Return [X, Y] of the center of cell containing provided text 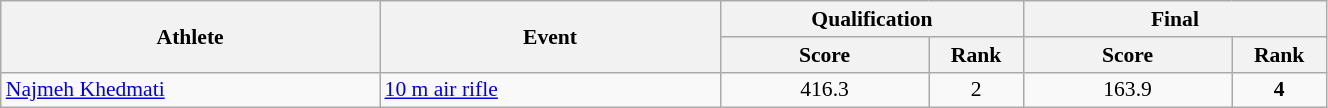
10 m air rifle [550, 90]
Event [550, 36]
2 [976, 90]
Athlete [190, 36]
163.9 [1127, 90]
416.3 [824, 90]
Najmeh Khedmati [190, 90]
Qualification [872, 19]
4 [1280, 90]
Final [1174, 19]
